Pinpoint the cell where the given text exists, returning its [x, y] midpoint coordinate. 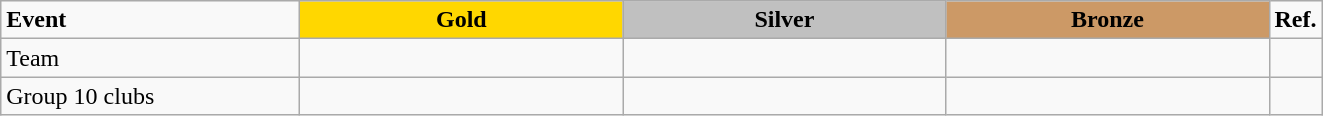
Gold [462, 20]
Group 10 clubs [150, 96]
Event [150, 20]
Team [150, 58]
Silver [784, 20]
Bronze [1108, 20]
Ref. [1296, 20]
